Provide the (X, Y) coordinate of the cell's center where the given text is located.  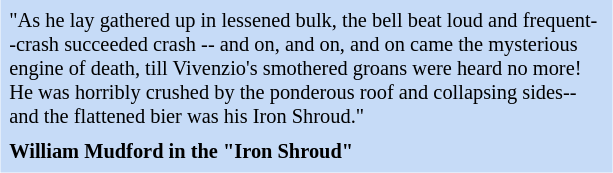
William Mudford in the "Iron Shroud" (306, 152)
